Pinpoint the cell where the given text exists, returning its [X, Y] midpoint coordinate. 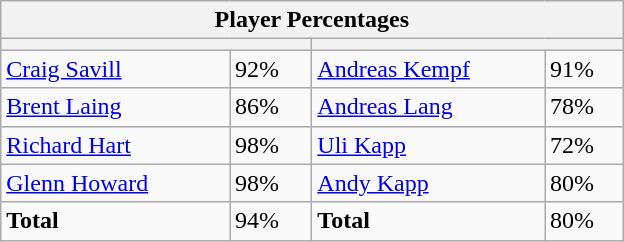
72% [584, 145]
Brent Laing [116, 107]
Craig Savill [116, 69]
94% [271, 221]
Richard Hart [116, 145]
91% [584, 69]
Andy Kapp [428, 183]
Andreas Kempf [428, 69]
86% [271, 107]
Andreas Lang [428, 107]
Player Percentages [312, 20]
Uli Kapp [428, 145]
78% [584, 107]
Glenn Howard [116, 183]
92% [271, 69]
